Detect which cell encompasses the target text, then output its [x, y] center coordinate. 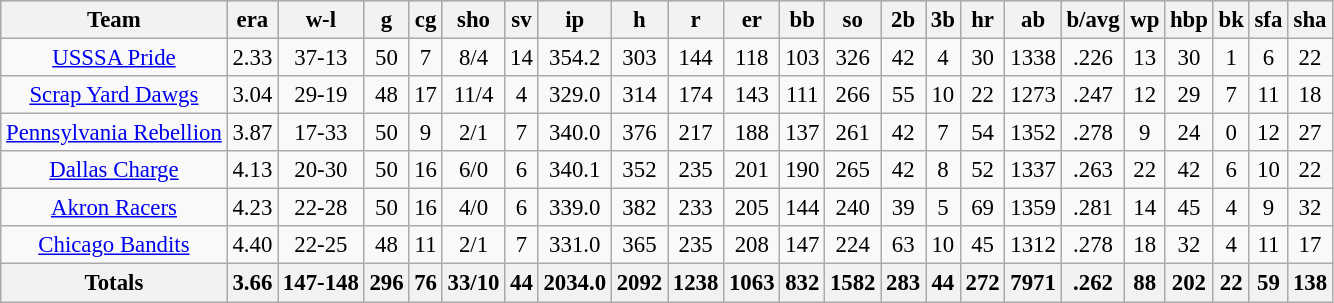
1238 [696, 283]
272 [982, 283]
r [696, 20]
22-25 [322, 245]
2092 [639, 283]
261 [853, 133]
103 [802, 58]
USSSA Pride [114, 58]
1 [1231, 58]
24 [1190, 133]
.226 [1093, 58]
832 [802, 283]
224 [853, 245]
sho [474, 20]
33/10 [474, 283]
wp [1145, 20]
.263 [1093, 170]
1337 [1033, 170]
g [386, 20]
55 [904, 95]
283 [904, 283]
296 [386, 283]
h [639, 20]
37-13 [322, 58]
201 [752, 170]
Team [114, 20]
352 [639, 170]
339.0 [574, 208]
4/0 [474, 208]
340.0 [574, 133]
4.23 [252, 208]
17-33 [322, 133]
ip [574, 20]
326 [853, 58]
4.13 [252, 170]
.281 [1093, 208]
6/0 [474, 170]
5 [944, 208]
era [252, 20]
69 [982, 208]
27 [1310, 133]
354.2 [574, 58]
303 [639, 58]
76 [426, 283]
29-19 [322, 95]
Pennsylvania Rebellion [114, 133]
er [752, 20]
13 [1145, 58]
54 [982, 133]
8/4 [474, 58]
331.0 [574, 245]
147-148 [322, 283]
3.66 [252, 283]
cg [426, 20]
174 [696, 95]
365 [639, 245]
29 [1190, 95]
88 [1145, 283]
1359 [1033, 208]
3b [944, 20]
7971 [1033, 283]
ab [1033, 20]
376 [639, 133]
208 [752, 245]
Akron Racers [114, 208]
sha [1310, 20]
240 [853, 208]
63 [904, 245]
217 [696, 133]
137 [802, 133]
329.0 [574, 95]
202 [1190, 283]
0 [1231, 133]
1063 [752, 283]
59 [1268, 283]
Chicago Bandits [114, 245]
52 [982, 170]
147 [802, 245]
22-28 [322, 208]
2b [904, 20]
266 [853, 95]
2034.0 [574, 283]
340.1 [574, 170]
143 [752, 95]
hbp [1190, 20]
1338 [1033, 58]
382 [639, 208]
w-l [322, 20]
bb [802, 20]
so [853, 20]
b/avg [1093, 20]
111 [802, 95]
8 [944, 170]
Scrap Yard Dawgs [114, 95]
1352 [1033, 133]
190 [802, 170]
138 [1310, 283]
3.87 [252, 133]
Dallas Charge [114, 170]
314 [639, 95]
bk [1231, 20]
4.40 [252, 245]
sv [522, 20]
.262 [1093, 283]
hr [982, 20]
.247 [1093, 95]
233 [696, 208]
Totals [114, 283]
265 [853, 170]
20-30 [322, 170]
3.04 [252, 95]
118 [752, 58]
1312 [1033, 245]
39 [904, 208]
1273 [1033, 95]
11/4 [474, 95]
sfa [1268, 20]
2.33 [252, 58]
188 [752, 133]
1582 [853, 283]
205 [752, 208]
